Output the [x, y] coordinate of the center of the cell containing the given text.  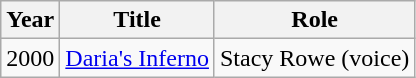
2000 [30, 58]
Title [138, 20]
Stacy Rowe (voice) [314, 58]
Year [30, 20]
Daria's Inferno [138, 58]
Role [314, 20]
